Identify which cell holds the provided text, then report its (X, Y) central coordinate. 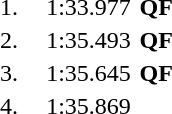
1:35.493 (88, 40)
1:35.645 (88, 73)
